Locate the cell with the specified text and output its [X, Y] center coordinate. 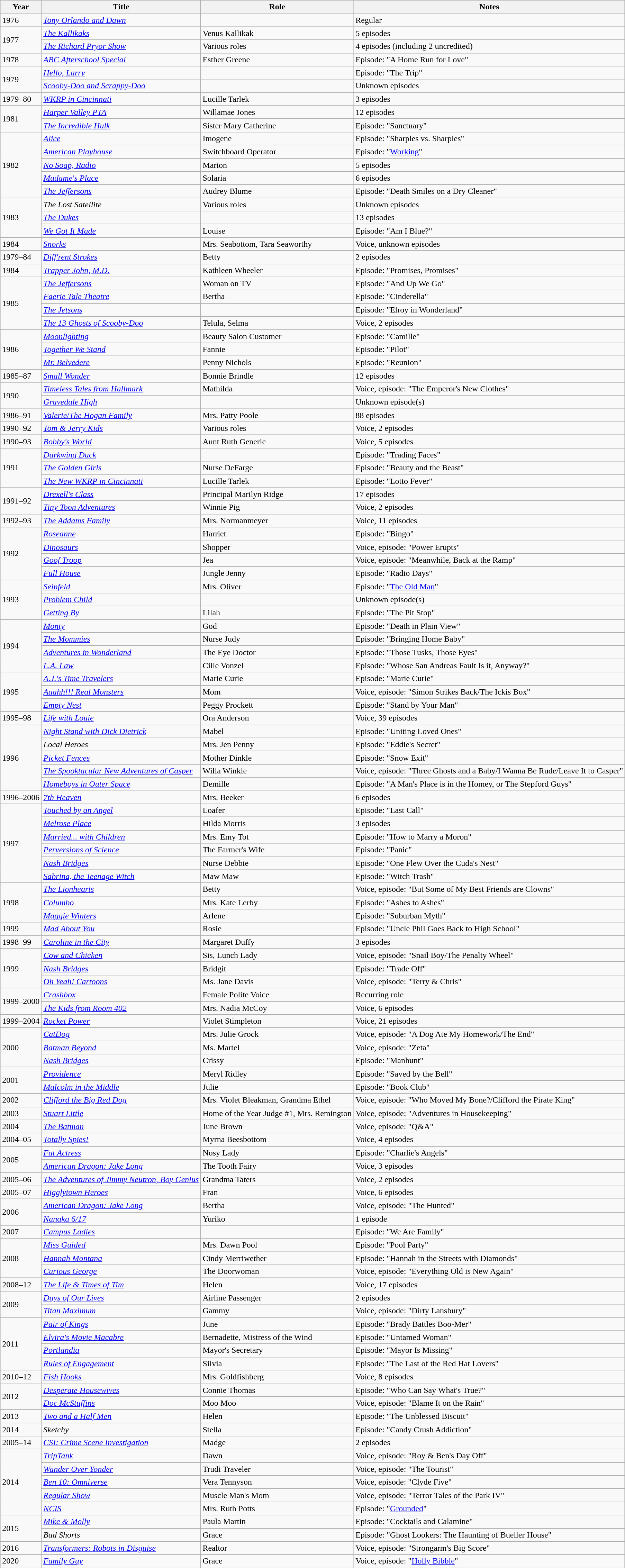
Willamae Jones [277, 112]
Batman Beyond [121, 1048]
Voice, episode: "Roy & Ben's Day Off" [489, 1456]
1982 [21, 165]
Voice, episode: "Meanwhile, Back at the Ramp" [489, 560]
Dinosaurs [121, 547]
Life with Louie [121, 718]
2012 [21, 1396]
Mother Dinkle [277, 758]
The Batman [121, 1126]
Episode: "Death in Plain View" [489, 626]
Scooby-Doo and Scrappy-Doo [121, 86]
2020 [21, 1561]
1986 [21, 349]
Voice, episode: "Three Ghosts and a Baby/I Wanna Be Rude/Leave It to Casper" [489, 771]
Arlene [277, 916]
Gammy [277, 1311]
Female Polite Voice [277, 995]
The Eye Doctor [277, 652]
June Brown [277, 1126]
Days of Our Lives [121, 1298]
Episode: "The Unblessed Biscuit" [489, 1416]
Mrs. Emy Tot [277, 837]
Bonnie Brindle [277, 375]
Perversions of Science [121, 850]
The Addams Family [121, 520]
Family Guy [121, 1561]
Silvia [277, 1363]
Monty [121, 626]
Muscle Man's Mom [277, 1495]
Curious George [121, 1271]
1981 [21, 119]
Fish Hooks [121, 1377]
7th Heaven [121, 797]
Paula Martin [277, 1522]
CSI: Crime Scene Investigation [121, 1443]
Role [277, 7]
2008–12 [21, 1285]
Episode: "Last Call" [489, 810]
Episode: "Uniting Loved Ones" [489, 731]
Adventures in Wonderland [121, 652]
Penny Nichols [277, 362]
Nurse Debbie [277, 863]
Cow and Chicken [121, 955]
Columbo [121, 903]
Mathilda [277, 389]
Drexell's Class [121, 494]
Fannie [277, 349]
Ms. Jane Davis [277, 981]
Episode: "Elroy in Wonderland" [489, 310]
Solaria [277, 178]
Kathleen Wheeler [277, 270]
Episode: "Promises, Promises" [489, 270]
Mrs. Kate Lerby [277, 903]
2010–12 [21, 1377]
Julie [277, 1087]
Meryl Ridley [277, 1074]
Recurring role [489, 995]
Mrs. Normanmeyer [277, 520]
Mrs. Julie Grock [277, 1034]
Episode: "Stand by Your Man" [489, 705]
2004–05 [21, 1140]
Episode: "Camille" [489, 336]
Willa Winkle [277, 771]
2006 [21, 1212]
Episode: "Sharples vs. Sharples" [489, 138]
13 episodes [489, 218]
Episode: "Untamed Woman" [489, 1337]
Oh Yeah! Cartoons [121, 981]
Bridgit [277, 968]
Mrs. Ruth Potts [277, 1508]
The Farmer's Wife [277, 850]
2005–07 [21, 1192]
Maggie Winters [121, 916]
Episode: "Snow Exit" [489, 758]
Harriet [277, 534]
American Playhouse [121, 152]
2003 [21, 1113]
Episode: "The Trip" [489, 73]
1999–2004 [21, 1021]
Episode: "Suburban Myth" [489, 916]
Moonlighting [121, 336]
Married... with Children [121, 837]
1979–84 [21, 257]
Providence [121, 1074]
The Jetsons [121, 310]
Peggy Prockett [277, 705]
TripTank [121, 1456]
Episode: "Eddie's Secret" [489, 744]
Audrey Blume [277, 191]
Together We Stand [121, 349]
1995 [21, 692]
Hello, Larry [121, 73]
Cindy Merriwether [277, 1258]
Fat Actress [121, 1153]
2005 [21, 1159]
Voice, unknown episodes [489, 244]
Campus Ladies [121, 1232]
Episode: "The Pit Stop" [489, 613]
Fran [277, 1192]
The Incredible Hulk [121, 125]
Episode: "Cinderella" [489, 297]
Trudi Traveler [277, 1469]
Episode: "Marie Curie" [489, 679]
Imogene [277, 138]
Winnie Pig [277, 507]
Episode: "Brady Battles Boo-Mer" [489, 1324]
Ms. Martel [277, 1048]
Nosy Lady [277, 1153]
L.A. Law [121, 665]
Picket Fences [121, 758]
Episode: "Ashes to Ashes" [489, 903]
Bobby's World [121, 442]
Principal Marilyn Ridge [277, 494]
Mrs. Violet Bleakman, Grandma Ethel [277, 1100]
1978 [21, 60]
Mrs. Oliver [277, 587]
Mrs. Jen Penny [277, 744]
Sketchy [121, 1430]
2002 [21, 1100]
The Lionhearts [121, 889]
The Spooktacular New Adventures of Casper [121, 771]
Loafer [277, 810]
Higglytown Heroes [121, 1192]
88 episodes [489, 415]
Episode: "Lotto Fever" [489, 481]
Episode: "How to Marry a Moron" [489, 837]
1979 [21, 79]
Episode: "Radio Days" [489, 573]
Night Stand with Dick Dietrick [121, 731]
Hilda Morris [277, 824]
Beauty Salon Customer [277, 336]
2015 [21, 1528]
The Kallikaks [121, 33]
Voice, 17 episodes [489, 1285]
Nurse DeFarge [277, 468]
Problem Child [121, 600]
Timeless Tales from Hallmark [121, 389]
Episode: "Beauty and the Beast" [489, 468]
Regular Show [121, 1495]
Empty Nest [121, 705]
Titan Maximum [121, 1311]
1997 [21, 843]
The Dukes [121, 218]
Crashbox [121, 995]
Voice, episode: "Power Erupts" [489, 547]
Episode: "Working" [489, 152]
Elvira's Movie Macabre [121, 1337]
The Tooth Fairy [277, 1166]
Local Heroes [121, 744]
Valerie/The Hogan Family [121, 415]
CatDog [121, 1034]
1991–92 [21, 501]
Episode: "Book Club" [489, 1087]
Bernadette, Mistress of the Wind [277, 1337]
June [277, 1324]
Desperate Housewives [121, 1390]
Voice, episode: "The Hunted" [489, 1205]
17 episodes [489, 494]
Louise [277, 231]
Episode: "Bingo" [489, 534]
Vera Tennyson [277, 1482]
Voice, 11 episodes [489, 520]
WKRP in Cincinnati [121, 99]
Voice, episode: "Who Moved My Bone?/Clifford the Pirate King" [489, 1100]
1990 [21, 396]
4 episodes (including 2 uncredited) [489, 46]
Regular [489, 20]
1995–98 [21, 718]
Episode: "Trading Faces" [489, 455]
Mrs. Dawn Pool [277, 1245]
Episode: "Witch Trash" [489, 876]
Caroline in the City [121, 942]
Touched by an Angel [121, 810]
Voice, episode: "Terry & Chris" [489, 981]
Gravedale High [121, 402]
Mike & Molly [121, 1522]
2005–14 [21, 1443]
The Lost Satellite [121, 205]
Madge [277, 1443]
Home of the Year Judge #1, Mrs. Remington [277, 1113]
Connie Thomas [277, 1390]
Episode: "And Up We Go" [489, 283]
Voice, 3 episodes [489, 1166]
Episode: "Charlie's Angels" [489, 1153]
Ora Anderson [277, 718]
Harper Valley PTA [121, 112]
Voice, episode: "A Dog Ate My Homework/The End" [489, 1034]
Episode: "Pilot" [489, 349]
Mom [277, 692]
Small Wonder [121, 375]
Ben 10: Omniverse [121, 1482]
Episode: "Hannah in the Streets with Diamonds" [489, 1258]
Voice, episode: "Simon Strikes Back/The Ickis Box" [489, 692]
Totally Spies! [121, 1140]
NCIS [121, 1508]
Episode: "Ghost Lookers: The Haunting of Bueller House" [489, 1535]
Voice, episode: "Strongarm's Big Score" [489, 1548]
Grandma Taters [277, 1179]
1977 [21, 40]
Mrs. Nadia McCoy [277, 1008]
Episode: "We Are Family" [489, 1232]
Episode: "A Home Run for Love" [489, 60]
Episode: "Saved by the Bell" [489, 1074]
Voice, episode: "Terror Tales of the Park IV" [489, 1495]
Voice, episode: "But Some of My Best Friends are Clowns" [489, 889]
Mrs. Seabottom, Tara Seaworthy [277, 244]
Voice, 5 episodes [489, 442]
A.J.'s Time Travelers [121, 679]
Moo Moo [277, 1403]
Jungle Jenny [277, 573]
Realtor [277, 1548]
Seinfeld [121, 587]
Marie Curie [277, 679]
Goof Troop [121, 560]
Voice, episode: "Adventures in Housekeeping" [489, 1113]
Rocket Power [121, 1021]
Melrose Place [121, 824]
Tiny Toon Adventures [121, 507]
Lilah [277, 613]
Homeboys in Outer Space [121, 784]
Voice, episode: "Everything Old is New Again" [489, 1271]
Episode: "Panic" [489, 850]
Snorks [121, 244]
Episode: "Who Can Say What's True?" [489, 1390]
Notes [489, 7]
1993 [21, 600]
Episode: "Bringing Home Baby" [489, 639]
1994 [21, 646]
Yuriko [277, 1218]
Voice, episode: "Dirty Lansbury" [489, 1311]
Mrs. Patty Poole [277, 415]
Jea [277, 560]
2000 [21, 1048]
1998–99 [21, 942]
Episode: "Uncle Phil Goes Back to High School" [489, 929]
Episode: "Pool Party" [489, 1245]
Tony Orlando and Dawn [121, 20]
Margaret Duffy [277, 942]
Pair of Kings [121, 1324]
Voice, 21 episodes [489, 1021]
Voice, episode: "Blame It on the Rain" [489, 1403]
1976 [21, 20]
Bad Shorts [121, 1535]
Crissy [277, 1061]
Voice, 39 episodes [489, 718]
Episode: "Death Smiles on a Dry Cleaner" [489, 191]
1979–80 [21, 99]
Title [121, 7]
Tom & Jerry Kids [121, 428]
Voice, episode: "Holly Bibble" [489, 1561]
Doc McStuffins [121, 1403]
Mayor's Secretary [277, 1350]
The New WKRP in Cincinnati [121, 481]
Mr. Belvedere [121, 362]
The Doorwoman [277, 1271]
Mabel [277, 731]
2009 [21, 1304]
2007 [21, 1232]
1990–92 [21, 428]
Mrs. Goldfishberg [277, 1377]
Episode: "A Man's Place is in the Homey, or The Stepford Guys" [489, 784]
1985–87 [21, 375]
1990–93 [21, 442]
1999–2000 [21, 1001]
Esther Greene [277, 60]
1996 [21, 758]
Stuart Little [121, 1113]
Episode: "Mayor Is Missing" [489, 1350]
Switchboard Operator [277, 152]
Violet Stimpleton [277, 1021]
Voice, 4 episodes [489, 1140]
Episode: "Grounded" [489, 1508]
The Mommies [121, 639]
Dawn [277, 1456]
Getting By [121, 613]
Alice [121, 138]
Trapper John, M.D. [121, 270]
Myrna Beesbottom [277, 1140]
Nurse Judy [277, 639]
We Got It Made [121, 231]
Cille Vonzel [277, 665]
Clifford the Big Red Dog [121, 1100]
Wander Over Yonder [121, 1469]
The Golden Girls [121, 468]
2008 [21, 1258]
1991 [21, 468]
The 13 Ghosts of Scooby-Doo [121, 323]
2001 [21, 1080]
Portlandia [121, 1350]
Airline Passenger [277, 1298]
1992 [21, 553]
Madame's Place [121, 178]
Demille [277, 784]
2016 [21, 1548]
Sister Mary Catherine [277, 125]
The Kids from Room 402 [121, 1008]
Voice, 8 episodes [489, 1377]
2013 [21, 1416]
2004 [21, 1126]
Transformers: Robots in Disguise [121, 1548]
1992–93 [21, 520]
Sis, Lunch Lady [277, 955]
ABC Afterschool Special [121, 60]
Hannah Montana [121, 1258]
1986–91 [21, 415]
Episode: "Candy Crush Addiction" [489, 1430]
1985 [21, 303]
Mrs. Beeker [277, 797]
2005–06 [21, 1179]
Sabrina, the Teenage Witch [121, 876]
Voice, episode: "The Emperor's New Clothes" [489, 389]
1 episode [489, 1218]
Voice, episode: "Q&A" [489, 1126]
Episode: "Am I Blue?" [489, 231]
God [277, 626]
2011 [21, 1344]
Episode: "The Old Man" [489, 587]
The Life & Times of Tim [121, 1285]
Two and a Half Men [121, 1416]
Roseanne [121, 534]
Voice, episode: "Snail Boy/The Penalty Wheel" [489, 955]
Darkwing Duck [121, 455]
Stella [277, 1430]
Rosie [277, 929]
The Richard Pryor Show [121, 46]
Episode: "Trade Off" [489, 968]
Faerie Tale Theatre [121, 297]
Episode: "Whose San Andreas Fault Is it, Anyway?" [489, 665]
Episode: "Cocktails and Calamine" [489, 1522]
Telula, Selma [277, 323]
Diff'rent Strokes [121, 257]
Voice, episode: "Clyde Five" [489, 1482]
Woman on TV [277, 283]
Aaahh!!! Real Monsters [121, 692]
Voice, episode: "Zeta" [489, 1048]
Episode: "The Last of the Red Hat Lovers" [489, 1363]
Episode: "Manhunt" [489, 1061]
Mad About You [121, 929]
The Adventures of Jimmy Neutron, Boy Genius [121, 1179]
Aunt Ruth Generic [277, 442]
Year [21, 7]
Voice, episode: "The Tourist" [489, 1469]
Episode: "Those Tusks, Those Eyes" [489, 652]
Malcolm in the Middle [121, 1087]
No Soap, Radio [121, 165]
1998 [21, 903]
1983 [21, 218]
Venus Kallikak [277, 33]
1996–2006 [21, 797]
Shopper [277, 547]
Marion [277, 165]
Episode: "Reunion" [489, 362]
Episode: "One Flew Over the Cuda's Nest" [489, 863]
Episode: "Sanctuary" [489, 125]
Miss Guided [121, 1245]
Maw Maw [277, 876]
Full House [121, 573]
Rules of Engagement [121, 1363]
Nanaka 6/17 [121, 1218]
